Extract the [x, y] coordinate from the center of the cell holding the provided text.  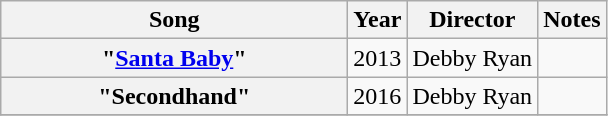
Director [472, 20]
2013 [378, 58]
"Santa Baby" [174, 58]
Notes [572, 20]
Song [174, 20]
2016 [378, 96]
"Secondhand" [174, 96]
Year [378, 20]
